Detect which cell encompasses the target text, then output its (X, Y) center coordinate. 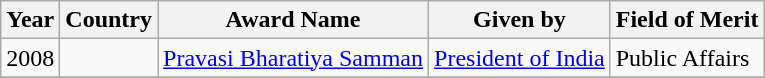
Field of Merit (687, 20)
Pravasi Bharatiya Samman (294, 58)
Public Affairs (687, 58)
Country (109, 20)
Award Name (294, 20)
Year (30, 20)
President of India (520, 58)
2008 (30, 58)
Given by (520, 20)
